Scan for the cell matching the given text and deliver its [X, Y] coordinate at center. 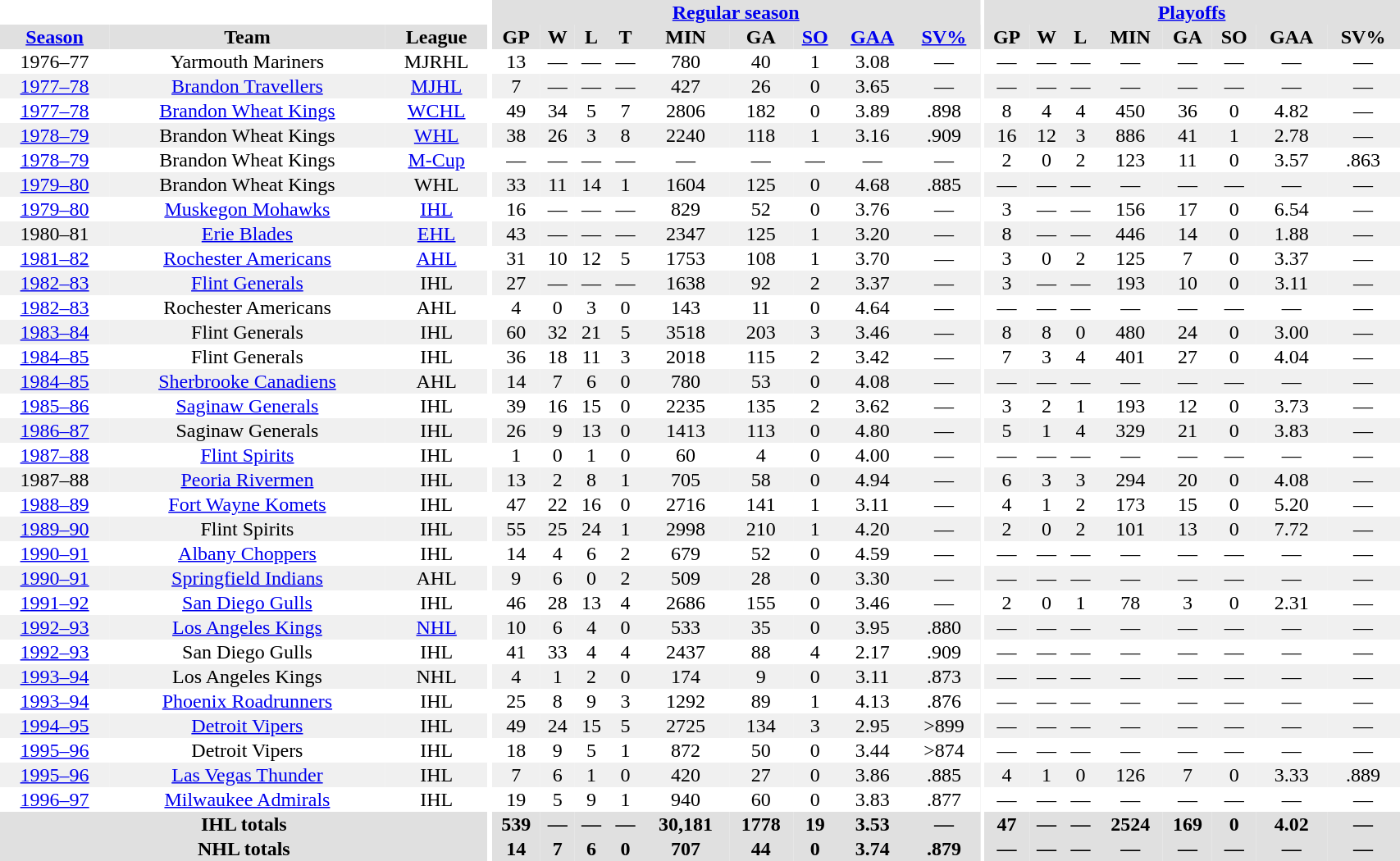
Brandon Travellers [247, 86]
2.17 [872, 652]
.889 [1363, 775]
1413 [686, 430]
Peoria Rivermen [247, 480]
2998 [686, 529]
40 [761, 61]
886 [1130, 135]
450 [1130, 111]
4.13 [872, 701]
Season [54, 37]
143 [686, 307]
679 [686, 553]
108 [761, 258]
2240 [686, 135]
46 [516, 603]
173 [1130, 504]
Yarmouth Mariners [247, 61]
34 [558, 111]
6.54 [1292, 209]
2437 [686, 652]
707 [686, 849]
Erie Blades [247, 234]
3.42 [872, 357]
44 [761, 849]
134 [761, 726]
WCHL [436, 111]
T [625, 37]
Regular season [736, 12]
.876 [944, 701]
53 [761, 381]
294 [1130, 480]
2725 [686, 726]
4.68 [872, 184]
1983–84 [54, 332]
.879 [944, 849]
940 [686, 799]
3.74 [872, 849]
2716 [686, 504]
38 [516, 135]
2.95 [872, 726]
480 [1130, 332]
1981–82 [54, 258]
4.04 [1292, 357]
1604 [686, 184]
5.20 [1292, 504]
3.89 [872, 111]
829 [686, 209]
.898 [944, 111]
210 [761, 529]
Fort Wayne Komets [247, 504]
50 [761, 750]
4.20 [872, 529]
3.16 [872, 135]
118 [761, 135]
174 [686, 676]
1292 [686, 701]
4.80 [872, 430]
2.78 [1292, 135]
2018 [686, 357]
3.73 [1292, 406]
446 [1130, 234]
Team [247, 37]
55 [516, 529]
Springfield Indians [247, 578]
League [436, 37]
4.59 [872, 553]
1980–81 [54, 234]
113 [761, 430]
>899 [944, 726]
420 [686, 775]
Playoffs [1193, 12]
3.33 [1292, 775]
20 [1188, 480]
1753 [686, 258]
4.82 [1292, 111]
4.64 [872, 307]
1778 [761, 824]
329 [1130, 430]
872 [686, 750]
MJRHL [436, 61]
1994–95 [54, 726]
3.76 [872, 209]
7.72 [1292, 529]
126 [1130, 775]
3.70 [872, 258]
2524 [1130, 824]
533 [686, 627]
2686 [686, 603]
539 [516, 824]
1996–97 [54, 799]
101 [1130, 529]
88 [761, 652]
1986–87 [54, 430]
123 [1130, 160]
1976–77 [54, 61]
>874 [944, 750]
3.53 [872, 824]
2235 [686, 406]
17 [1188, 209]
Sherbrooke Canadiens [247, 381]
427 [686, 86]
1988–89 [54, 504]
1.88 [1292, 234]
3.20 [872, 234]
EHL [436, 234]
4.02 [1292, 824]
89 [761, 701]
M-Cup [436, 160]
Phoenix Roadrunners [247, 701]
141 [761, 504]
3.44 [872, 750]
3518 [686, 332]
78 [1130, 603]
4.00 [872, 455]
1989–90 [54, 529]
401 [1130, 357]
2.31 [1292, 603]
.880 [944, 627]
156 [1130, 209]
1991–92 [54, 603]
3.00 [1292, 332]
3.57 [1292, 160]
182 [761, 111]
Albany Choppers [247, 553]
.873 [944, 676]
155 [761, 603]
3.08 [872, 61]
92 [761, 283]
32 [558, 332]
1638 [686, 283]
3.95 [872, 627]
3.30 [872, 578]
509 [686, 578]
2347 [686, 234]
22 [558, 504]
NHL totals [244, 849]
2806 [686, 111]
31 [516, 258]
115 [761, 357]
Las Vegas Thunder [247, 775]
Muskegon Mohawks [247, 209]
Milwaukee Admirals [247, 799]
705 [686, 480]
39 [516, 406]
3.86 [872, 775]
58 [761, 480]
30,181 [686, 824]
3.62 [872, 406]
35 [761, 627]
1985–86 [54, 406]
IHL totals [244, 824]
169 [1188, 824]
.877 [944, 799]
.863 [1363, 160]
203 [761, 332]
4.94 [872, 480]
135 [761, 406]
MJHL [436, 86]
43 [516, 234]
3.65 [872, 86]
